Return the (X, Y) coordinate for the center point of the cell that contains the specified text.  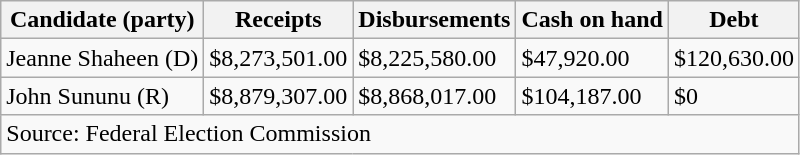
Candidate (party) (102, 20)
$0 (734, 96)
John Sununu (R) (102, 96)
$8,273,501.00 (278, 58)
Disbursements (434, 20)
$8,879,307.00 (278, 96)
$8,225,580.00 (434, 58)
Cash on hand (592, 20)
Debt (734, 20)
Receipts (278, 20)
$47,920.00 (592, 58)
Source: Federal Election Commission (400, 134)
$120,630.00 (734, 58)
$8,868,017.00 (434, 96)
Jeanne Shaheen (D) (102, 58)
$104,187.00 (592, 96)
